Determine the [x, y] coordinate at the center of the cell enclosing the given text.  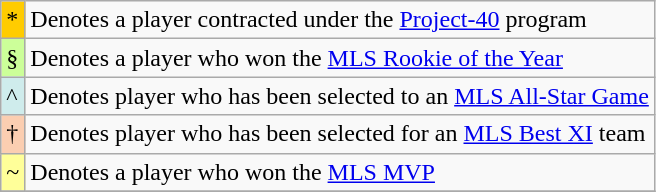
Denotes a player who won the MLS MVP [340, 172]
Denotes player who has been selected to an MLS All-Star Game [340, 96]
^ [13, 96]
Denotes a player who won the MLS Rookie of the Year [340, 58]
§ [13, 58]
~ [13, 172]
* [13, 20]
Denotes player who has been selected for an MLS Best XI team [340, 134]
† [13, 134]
Denotes a player contracted under the Project-40 program [340, 20]
